Detect which cell encompasses the target text, then output its [x, y] center coordinate. 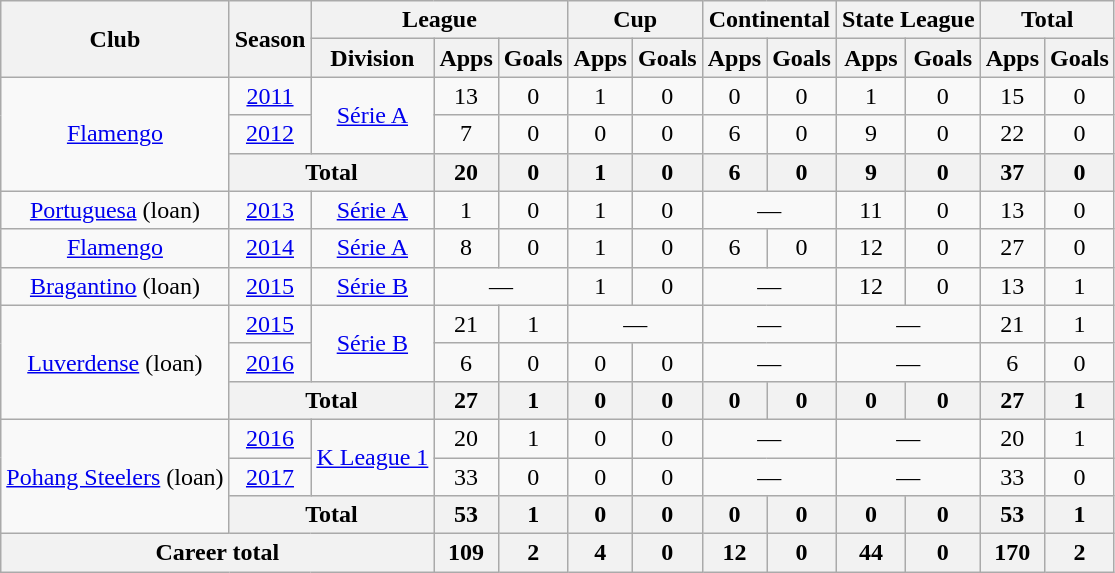
15 [1012, 96]
4 [600, 553]
22 [1012, 134]
Luverdense (loan) [115, 362]
Club [115, 39]
2012 [270, 134]
37 [1012, 172]
Continental [769, 20]
League [440, 20]
2013 [270, 210]
2017 [270, 477]
K League 1 [372, 457]
7 [466, 134]
Division [372, 58]
11 [870, 210]
Season [270, 39]
Bragantino (loan) [115, 286]
8 [466, 248]
Portuguesa (loan) [115, 210]
109 [466, 553]
2011 [270, 96]
2014 [270, 248]
Career total [218, 553]
State League [908, 20]
Cup [635, 20]
44 [870, 553]
Pohang Steelers (loan) [115, 476]
170 [1012, 553]
